From the cell containing the given text, extract its center point as (x, y) coordinate. 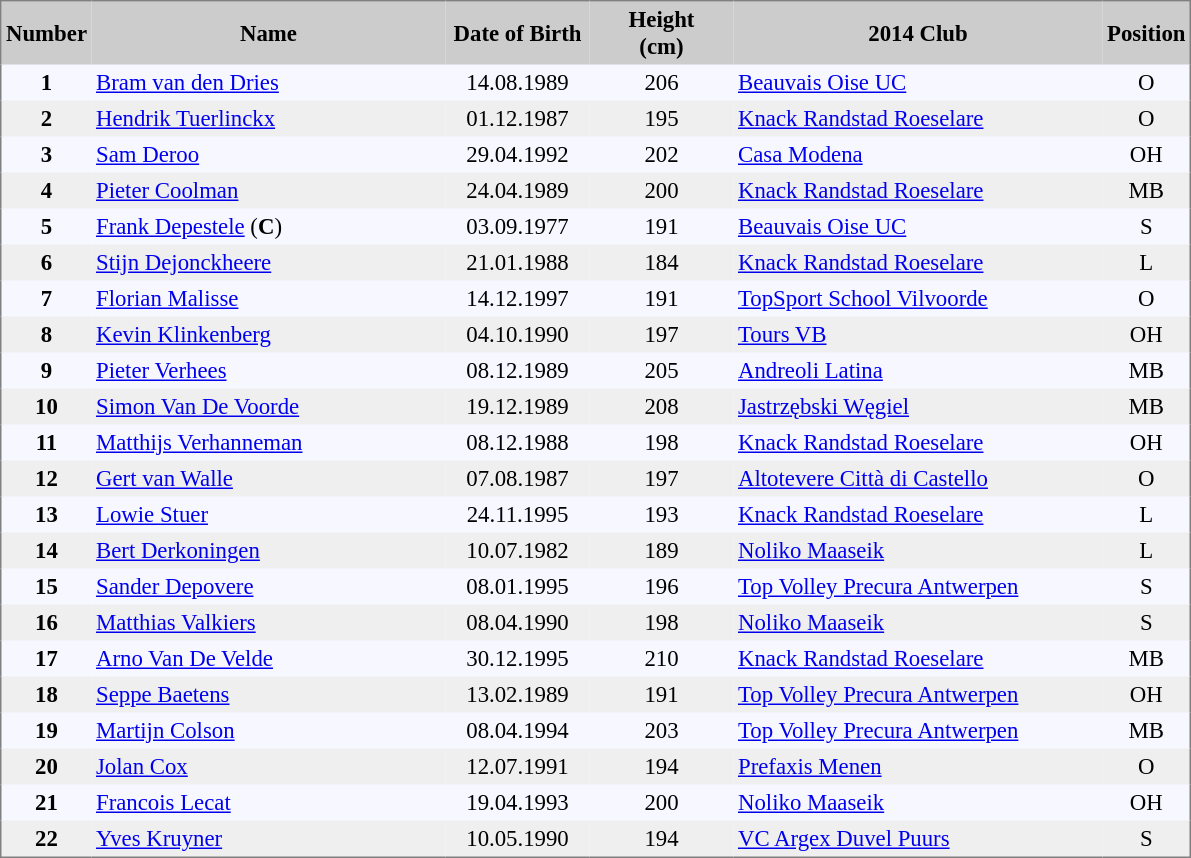
15 (46, 586)
Gert van Walle (269, 478)
6 (46, 262)
4 (46, 190)
04.10.1990 (518, 334)
21 (46, 802)
19.04.1993 (518, 802)
Kevin Klinkenberg (269, 334)
205 (662, 370)
206 (662, 82)
Stijn Dejonckheere (269, 262)
10.05.1990 (518, 838)
Seppe Baetens (269, 694)
03.09.1977 (518, 226)
20 (46, 766)
Matthijs Verhanneman (269, 442)
29.04.1992 (518, 154)
Casa Modena (918, 154)
Name (269, 33)
14 (46, 550)
07.08.1987 (518, 478)
184 (662, 262)
3 (46, 154)
Date of Birth (518, 33)
Number (46, 33)
Height(cm) (662, 33)
08.12.1988 (518, 442)
189 (662, 550)
Hendrik Tuerlinckx (269, 118)
Jolan Cox (269, 766)
Altotevere Città di Castello (918, 478)
11 (46, 442)
22 (46, 838)
Francois Lecat (269, 802)
Position (1146, 33)
Arno Van De Velde (269, 658)
Martijn Colson (269, 730)
Prefaxis Menen (918, 766)
13.02.1989 (518, 694)
10 (46, 406)
Jastrzębski Węgiel (918, 406)
5 (46, 226)
Tours VB (918, 334)
21.01.1988 (518, 262)
10.07.1982 (518, 550)
Sam Deroo (269, 154)
08.01.1995 (518, 586)
Bram van den Dries (269, 82)
19 (46, 730)
13 (46, 514)
210 (662, 658)
1 (46, 82)
9 (46, 370)
14.12.1997 (518, 298)
12 (46, 478)
2 (46, 118)
208 (662, 406)
196 (662, 586)
Lowie Stuer (269, 514)
08.04.1990 (518, 622)
195 (662, 118)
Yves Kruyner (269, 838)
17 (46, 658)
Simon Van De Voorde (269, 406)
193 (662, 514)
Pieter Coolman (269, 190)
Matthias Valkiers (269, 622)
19.12.1989 (518, 406)
30.12.1995 (518, 658)
203 (662, 730)
Florian Malisse (269, 298)
Sander Depovere (269, 586)
01.12.1987 (518, 118)
Pieter Verhees (269, 370)
16 (46, 622)
8 (46, 334)
08.12.1989 (518, 370)
24.04.1989 (518, 190)
14.08.1989 (518, 82)
202 (662, 154)
Frank Depestele (C) (269, 226)
TopSport School Vilvoorde (918, 298)
18 (46, 694)
VC Argex Duvel Puurs (918, 838)
24.11.1995 (518, 514)
Bert Derkoningen (269, 550)
12.07.1991 (518, 766)
7 (46, 298)
Andreoli Latina (918, 370)
08.04.1994 (518, 730)
2014 Club (918, 33)
